Determine the [x, y] coordinate at the center of the cell enclosing the given text.  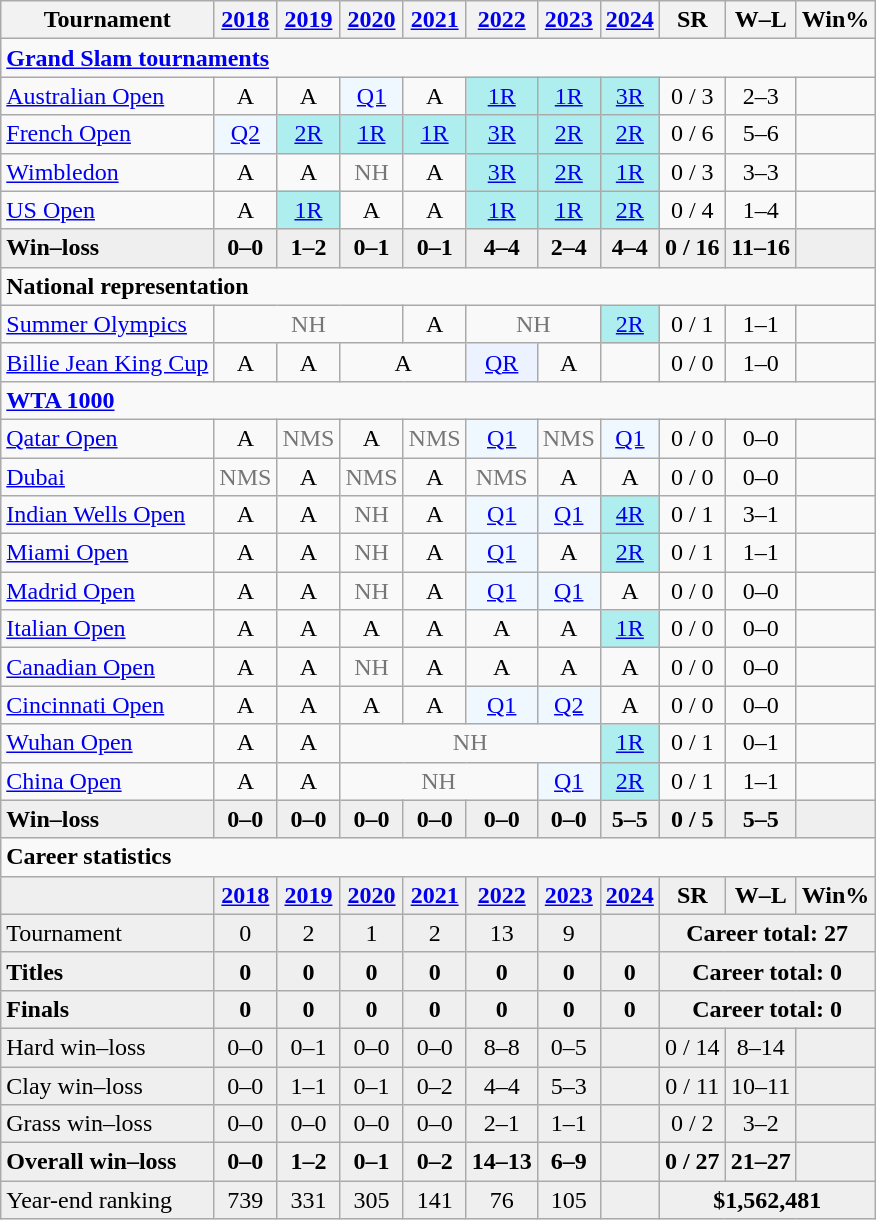
Titles [108, 971]
Madrid Open [108, 591]
305 [372, 1200]
Canadian Open [108, 667]
French Open [108, 134]
10–11 [760, 1085]
0 / 5 [692, 819]
Italian Open [108, 629]
141 [434, 1200]
Dubai [108, 477]
0 / 4 [692, 210]
3–1 [760, 515]
14–13 [502, 1162]
Miami Open [108, 553]
4R [630, 515]
Grass win–loss [108, 1124]
0 / 14 [692, 1047]
Grand Slam tournaments [438, 58]
2–4 [568, 248]
21–27 [760, 1162]
1–4 [760, 210]
331 [308, 1200]
China Open [108, 781]
0 / 2 [692, 1124]
0 / 6 [692, 134]
0 / 16 [692, 248]
8–14 [760, 1047]
Career total: 27 [766, 933]
Billie Jean King Cup [108, 362]
$1,562,481 [766, 1200]
0–5 [568, 1047]
Indian Wells Open [108, 515]
QR [502, 362]
US Open [108, 210]
1 [372, 933]
Career statistics [438, 857]
Qatar Open [108, 438]
0 / 11 [692, 1085]
Australian Open [108, 96]
Wimbledon [108, 172]
Summer Olympics [108, 324]
5–6 [760, 134]
National representation [438, 286]
3–3 [760, 172]
13 [502, 933]
2–3 [760, 96]
Clay win–loss [108, 1085]
Finals [108, 1009]
Overall win–loss [108, 1162]
Hard win–loss [108, 1047]
9 [568, 933]
6–9 [568, 1162]
76 [502, 1200]
1–0 [760, 362]
8–8 [502, 1047]
Wuhan Open [108, 743]
11–16 [760, 248]
739 [246, 1200]
Year-end ranking [108, 1200]
WTA 1000 [438, 400]
0 / 27 [692, 1162]
5–3 [568, 1085]
105 [568, 1200]
2–1 [502, 1124]
Cincinnati Open [108, 705]
3–2 [760, 1124]
